Detect which cell encompasses the target text, then output its [x, y] center coordinate. 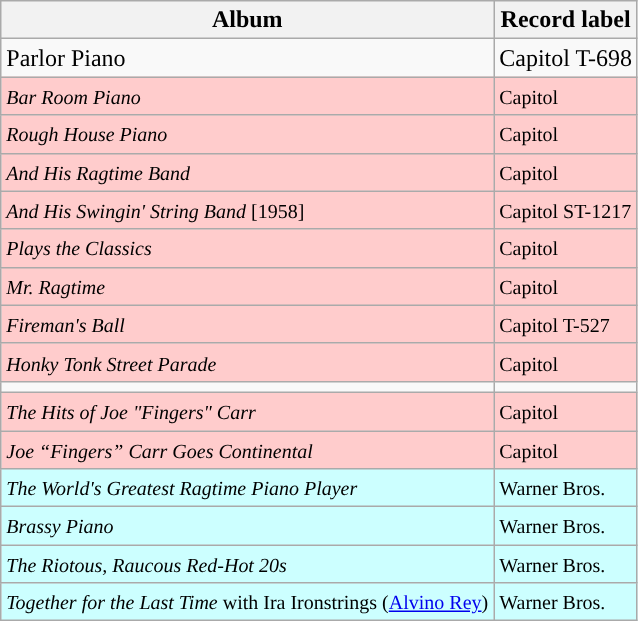
Parlor Piano [248, 58]
Rough House Piano [248, 134]
Joe “Fingers” Carr Goes Continental [248, 449]
Capitol ST-1217 [566, 210]
The World's Greatest Ragtime Piano Player [248, 488]
And His Ragtime Band [248, 172]
Together for the Last Time with Ira Ironstrings (Alvino Rey) [248, 602]
And His Swingin' String Band [1958] [248, 210]
Honky Tonk Street Parade [248, 362]
The Hits of Joe "Fingers" Carr [248, 411]
Mr. Ragtime [248, 286]
Fireman's Ball [248, 324]
Capitol T-698 [566, 58]
Plays the Classics [248, 248]
Album [248, 20]
Brassy Piano [248, 526]
Bar Room Piano [248, 96]
Record label [566, 20]
The Riotous, Raucous Red-Hot 20s [248, 564]
Capitol T-527 [566, 324]
